Scan for the cell matching the given text and deliver its (X, Y) coordinate at center. 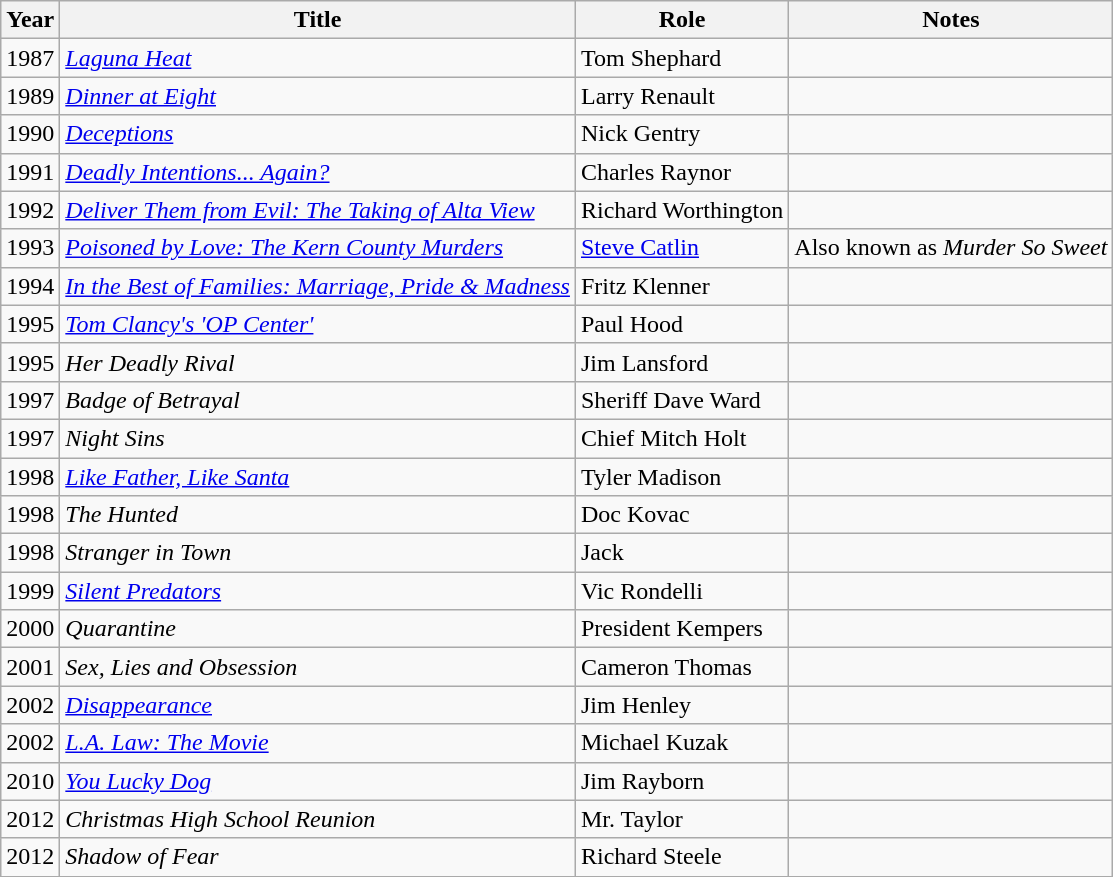
Tom Shephard (682, 58)
Vic Rondelli (682, 591)
Title (318, 20)
Michael Kuzak (682, 743)
Poisoned by Love: The Kern County Murders (318, 248)
Sheriff Dave Ward (682, 400)
Paul Hood (682, 324)
Also known as Murder So Sweet (951, 248)
Christmas High School Reunion (318, 819)
Her Deadly Rival (318, 362)
1999 (30, 591)
Notes (951, 20)
Doc Kovac (682, 515)
Year (30, 20)
1992 (30, 210)
Sex, Lies and Obsession (318, 667)
Cameron Thomas (682, 667)
Charles Raynor (682, 172)
Tom Clancy's 'OP Center' (318, 324)
President Kempers (682, 629)
Like Father, Like Santa (318, 477)
Disappearance (318, 705)
Steve Catlin (682, 248)
2010 (30, 781)
Larry Renault (682, 96)
Quarantine (318, 629)
Role (682, 20)
1994 (30, 286)
Jim Rayborn (682, 781)
1987 (30, 58)
Jim Henley (682, 705)
Chief Mitch Holt (682, 438)
In the Best of Families: Marriage, Pride & Madness (318, 286)
Badge of Betrayal (318, 400)
Deceptions (318, 134)
Mr. Taylor (682, 819)
1989 (30, 96)
Night Sins (318, 438)
Jack (682, 553)
Richard Steele (682, 857)
Deliver Them from Evil: The Taking of Alta View (318, 210)
Deadly Intentions... Again? (318, 172)
Stranger in Town (318, 553)
2001 (30, 667)
1990 (30, 134)
Silent Predators (318, 591)
1991 (30, 172)
Tyler Madison (682, 477)
Dinner at Eight (318, 96)
Jim Lansford (682, 362)
Laguna Heat (318, 58)
Fritz Klenner (682, 286)
L.A. Law: The Movie (318, 743)
2000 (30, 629)
Richard Worthington (682, 210)
The Hunted (318, 515)
1993 (30, 248)
Nick Gentry (682, 134)
Shadow of Fear (318, 857)
You Lucky Dog (318, 781)
